Output the [x, y] coordinate of the center of the cell containing the given text.  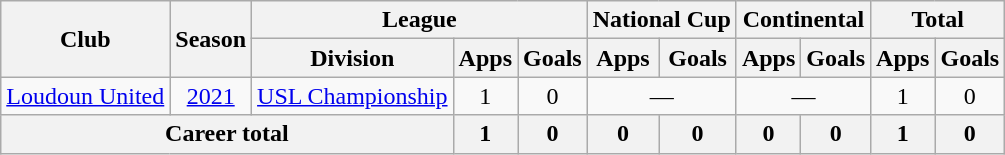
Club [86, 39]
Loudoun United [86, 96]
Continental [803, 20]
Total [938, 20]
League [420, 20]
Season [211, 39]
National Cup [662, 20]
Career total [227, 134]
2021 [211, 96]
Division [353, 58]
USL Championship [353, 96]
